Return the (X, Y) coordinate for the center point of the cell that contains the specified text.  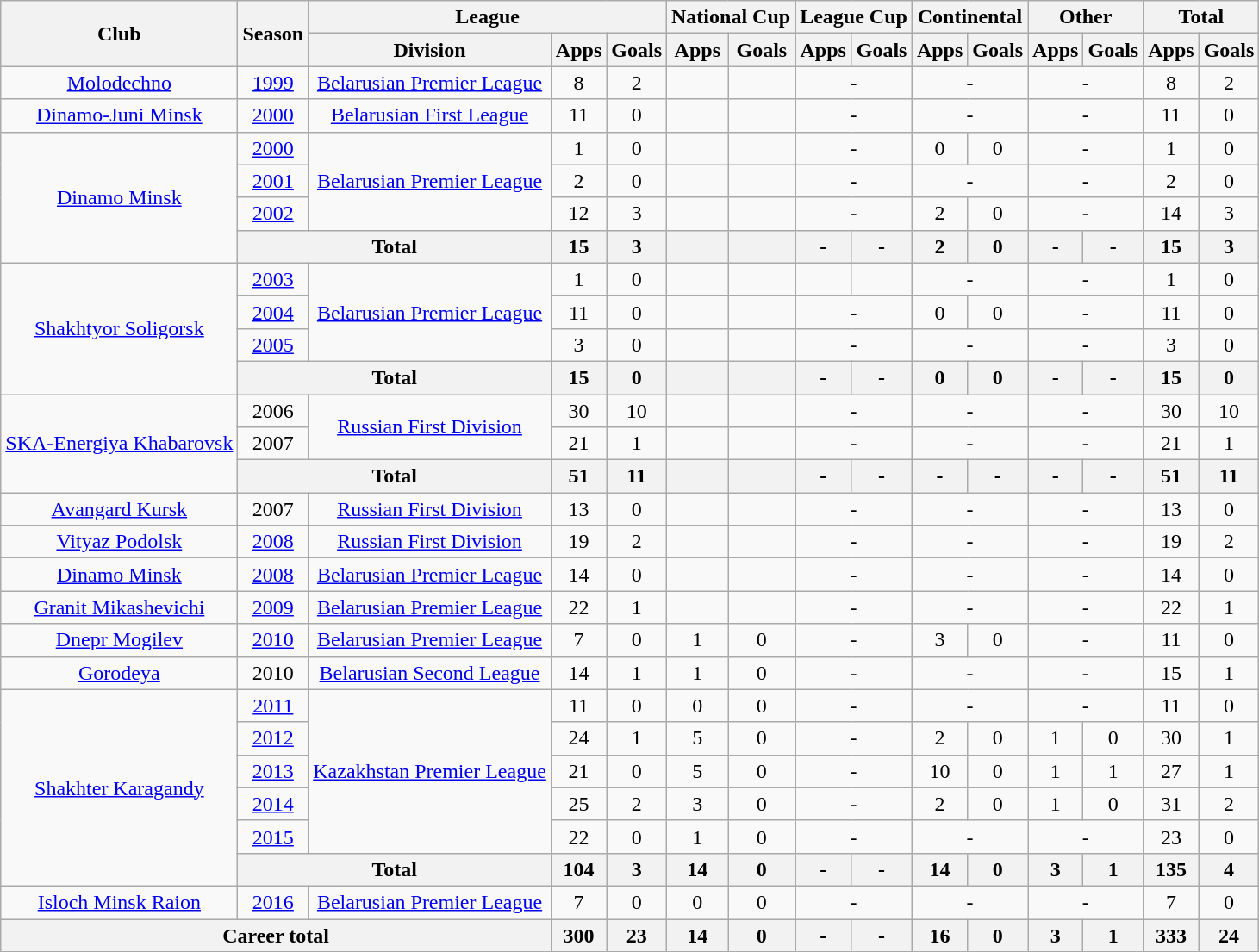
31 (1171, 804)
2012 (273, 738)
Kazakhstan Premier League (430, 771)
League (488, 17)
Shakhtyor Soligorsk (119, 328)
League Cup (854, 17)
135 (1171, 869)
Belarusian First League (430, 115)
2006 (273, 411)
Avangard Kursk (119, 509)
2015 (273, 837)
Belarusian Second League (430, 673)
Dnepr Mogilev (119, 640)
Vityaz Podolsk (119, 542)
Molodechno (119, 83)
Season (273, 34)
1999 (273, 83)
2011 (273, 706)
Club (119, 34)
2014 (273, 804)
Continental (969, 17)
Shakhter Karagandy (119, 787)
2001 (273, 181)
Division (430, 50)
2009 (273, 607)
333 (1171, 935)
300 (578, 935)
Granit Mikashevichi (119, 607)
Other (1086, 17)
Dinamo-Juni Minsk (119, 115)
16 (939, 935)
Gorodeya (119, 673)
National Cup (731, 17)
2004 (273, 312)
4 (1229, 869)
Career total (276, 935)
2013 (273, 771)
25 (578, 804)
2016 (273, 902)
2002 (273, 214)
27 (1171, 771)
104 (578, 869)
2003 (273, 279)
2005 (273, 345)
SKA-Energiya Khabarovsk (119, 444)
12 (578, 214)
Isloch Minsk Raion (119, 902)
